Search for the cell housing the specified text and yield its (x, y) center coordinate. 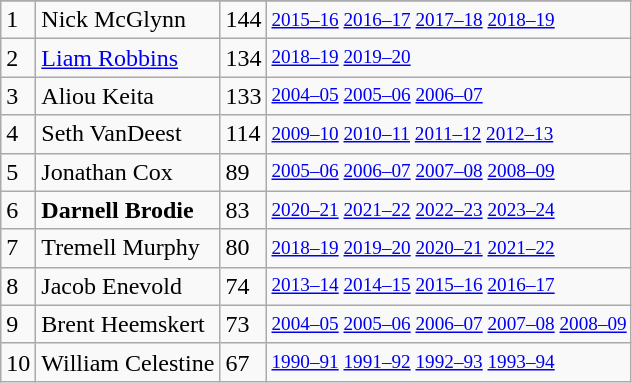
Aliou Keita (128, 96)
Jacob Enevold (128, 286)
William Celestine (128, 362)
4 (18, 134)
2018–19 2019–20 2020–21 2021–22 (449, 248)
2013–14 2014–15 2015–16 2016–17 (449, 286)
1 (18, 20)
Seth VanDeest (128, 134)
114 (244, 134)
2009–10 2010–11 2011–12 2012–13 (449, 134)
Darnell Brodie (128, 210)
7 (18, 248)
2 (18, 58)
133 (244, 96)
89 (244, 172)
73 (244, 324)
74 (244, 286)
9 (18, 324)
3 (18, 96)
2005–06 2006–07 2007–08 2008–09 (449, 172)
83 (244, 210)
80 (244, 248)
2015–16 2016–17 2017–18 2018–19 (449, 20)
8 (18, 286)
144 (244, 20)
Tremell Murphy (128, 248)
134 (244, 58)
Jonathan Cox (128, 172)
2020–21 2021–22 2022–23 2023–24 (449, 210)
10 (18, 362)
Nick McGlynn (128, 20)
1990–91 1991–92 1992–93 1993–94 (449, 362)
5 (18, 172)
2018–19 2019–20 (449, 58)
Liam Robbins (128, 58)
2004–05 2005–06 2006–07 (449, 96)
Brent Heemskert (128, 324)
6 (18, 210)
2004–05 2005–06 2006–07 2007–08 2008–09 (449, 324)
67 (244, 362)
